Provide the [X, Y] coordinate of the cell's center where the given text is located.  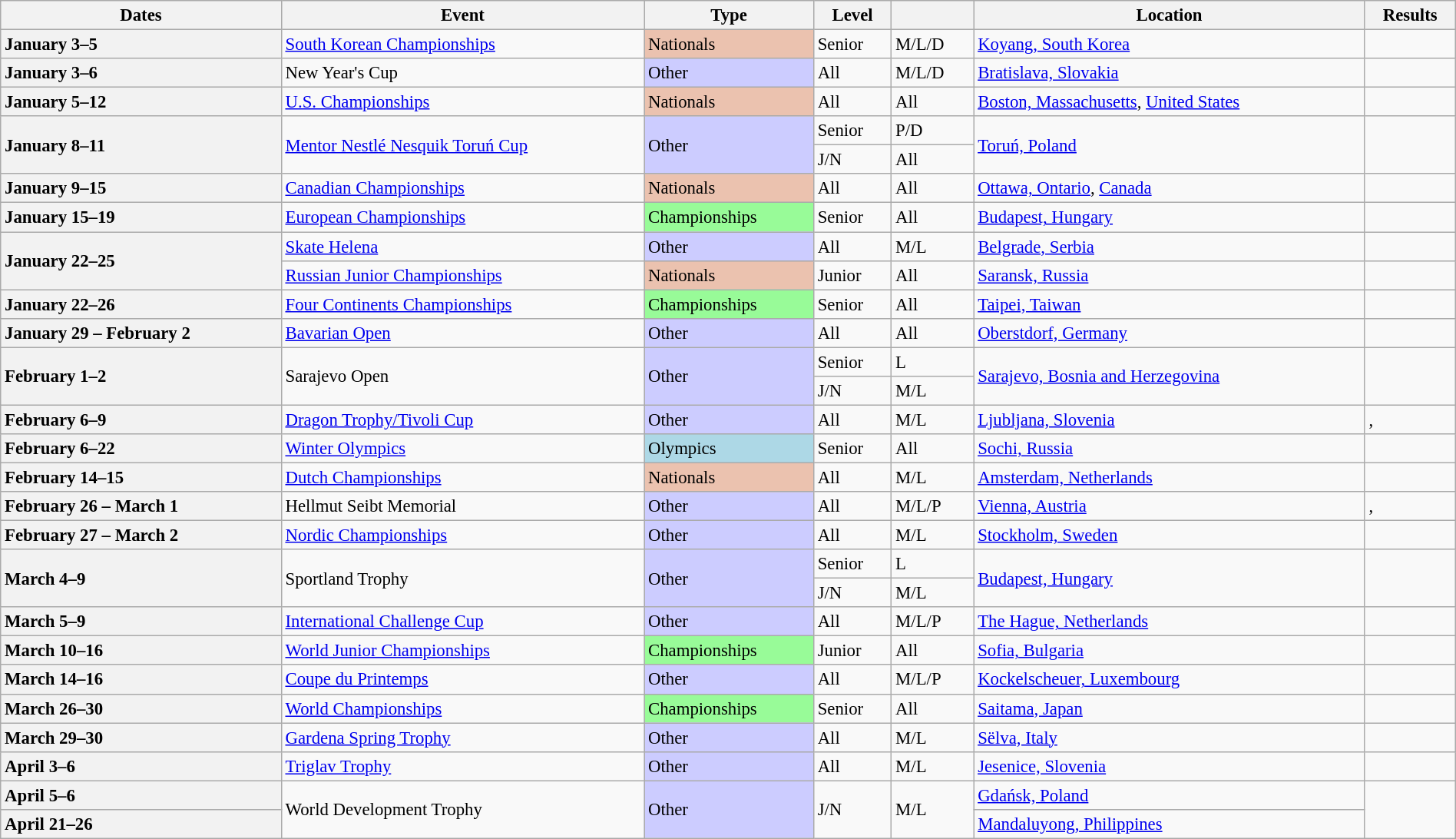
Ljubljana, Slovenia [1169, 419]
March 26–30 [141, 708]
January 3–5 [141, 45]
February 14–15 [141, 477]
February 6–9 [141, 419]
European Championships [462, 217]
World Development Trophy [462, 810]
March 14–16 [141, 680]
Four Continents Championships [462, 304]
Kockelscheuer, Luxembourg [1169, 680]
Skate Helena [462, 247]
Coupe du Printemps [462, 680]
Sofia, Bulgaria [1169, 651]
International Challenge Cup [462, 622]
March 29–30 [141, 738]
Level [852, 15]
Saitama, Japan [1169, 708]
Nordic Championships [462, 536]
Dates [141, 15]
Bavarian Open [462, 333]
Triglav Trophy [462, 766]
Oberstdorf, Germany [1169, 333]
Canadian Championships [462, 188]
April 3–6 [141, 766]
March 10–16 [141, 651]
Amsterdam, Netherlands [1169, 477]
Type [730, 15]
Gardena Spring Trophy [462, 738]
U.S. Championships [462, 102]
P/D [932, 131]
March 5–9 [141, 622]
January 5–12 [141, 102]
Sportland Trophy [462, 578]
The Hague, Netherlands [1169, 622]
Belgrade, Serbia [1169, 247]
New Year's Cup [462, 73]
World Championships [462, 708]
Sarajevo Open [462, 376]
February 26 – March 1 [141, 506]
Hellmut Seibt Memorial [462, 506]
January 8–11 [141, 144]
Stockholm, Sweden [1169, 536]
January 22–25 [141, 261]
Koyang, South Korea [1169, 45]
Mentor Nestlé Nesquik Toruń Cup [462, 144]
Saransk, Russia [1169, 275]
March 4–9 [141, 578]
Sëlva, Italy [1169, 738]
Mandaluyong, Philippines [1169, 824]
April 21–26 [141, 824]
World Junior Championships [462, 651]
January 15–19 [141, 217]
Jesenice, Slovenia [1169, 766]
January 9–15 [141, 188]
Sochi, Russia [1169, 449]
Dragon Trophy/Tivoli Cup [462, 419]
April 5–6 [141, 795]
Location [1169, 15]
Bratislava, Slovakia [1169, 73]
Sarajevo, Bosnia and Herzegovina [1169, 376]
February 1–2 [141, 376]
Event [462, 15]
Dutch Championships [462, 477]
Olympics [730, 449]
Gdańsk, Poland [1169, 795]
January 3–6 [141, 73]
Russian Junior Championships [462, 275]
Vienna, Austria [1169, 506]
February 6–22 [141, 449]
February 27 – March 2 [141, 536]
January 29 – February 2 [141, 333]
South Korean Championships [462, 45]
Results [1410, 15]
Winter Olympics [462, 449]
Boston, Massachusetts, United States [1169, 102]
Toruń, Poland [1169, 144]
Ottawa, Ontario, Canada [1169, 188]
January 22–26 [141, 304]
Taipei, Taiwan [1169, 304]
